Extract the (X, Y) coordinate from the center of the cell holding the provided text.  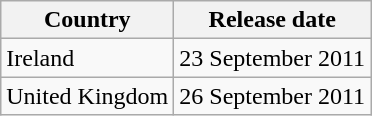
Ireland (88, 58)
Country (88, 20)
United Kingdom (88, 96)
26 September 2011 (272, 96)
23 September 2011 (272, 58)
Release date (272, 20)
